Pinpoint the cell where the given text exists, returning its [x, y] midpoint coordinate. 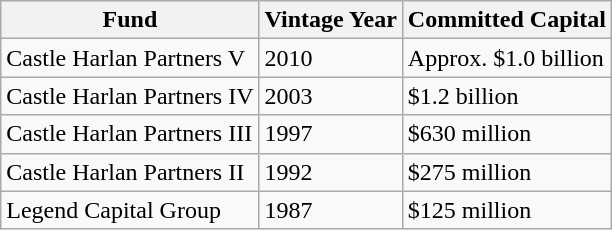
Castle Harlan Partners III [130, 134]
1992 [330, 172]
$630 million [506, 134]
Vintage Year [330, 20]
Fund [130, 20]
2010 [330, 58]
Legend Capital Group [130, 210]
1987 [330, 210]
$275 million [506, 172]
Castle Harlan Partners V [130, 58]
$125 million [506, 210]
Castle Harlan Partners IV [130, 96]
2003 [330, 96]
Approx. $1.0 billion [506, 58]
1997 [330, 134]
$1.2 billion [506, 96]
Castle Harlan Partners II [130, 172]
Committed Capital [506, 20]
